Detect which cell encompasses the target text, then output its [X, Y] center coordinate. 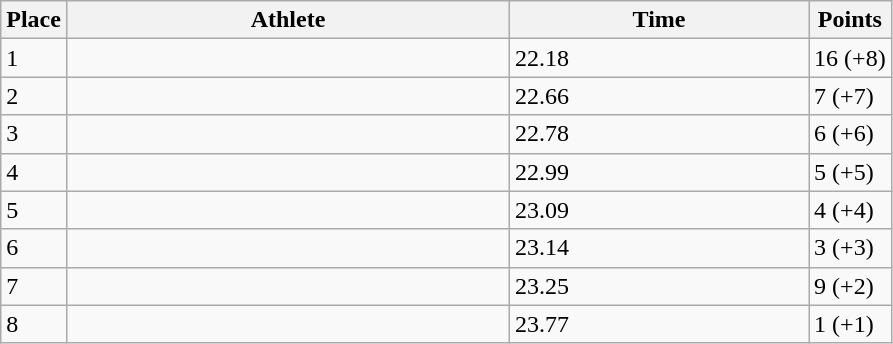
2 [34, 96]
23.77 [660, 324]
22.18 [660, 58]
16 (+8) [850, 58]
3 (+3) [850, 248]
6 [34, 248]
6 (+6) [850, 134]
7 [34, 286]
8 [34, 324]
4 (+4) [850, 210]
23.25 [660, 286]
5 (+5) [850, 172]
4 [34, 172]
1 [34, 58]
22.78 [660, 134]
23.09 [660, 210]
22.99 [660, 172]
22.66 [660, 96]
Athlete [288, 20]
23.14 [660, 248]
Place [34, 20]
Time [660, 20]
9 (+2) [850, 286]
1 (+1) [850, 324]
7 (+7) [850, 96]
3 [34, 134]
5 [34, 210]
Points [850, 20]
